Identify which cell holds the provided text, then report its (X, Y) central coordinate. 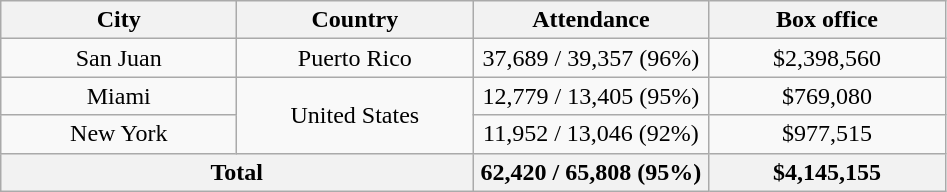
United States (355, 115)
City (119, 20)
Box office (827, 20)
11,952 / 13,046 (92%) (591, 134)
San Juan (119, 58)
37,689 / 39,357 (96%) (591, 58)
Attendance (591, 20)
Total (237, 172)
$977,515 (827, 134)
$4,145,155 (827, 172)
Puerto Rico (355, 58)
Country (355, 20)
New York (119, 134)
12,779 / 13,405 (95%) (591, 96)
$769,080 (827, 96)
62,420 / 65,808 (95%) (591, 172)
Miami (119, 96)
$2,398,560 (827, 58)
